Extract the (X, Y) coordinate from the center of the cell holding the provided text.  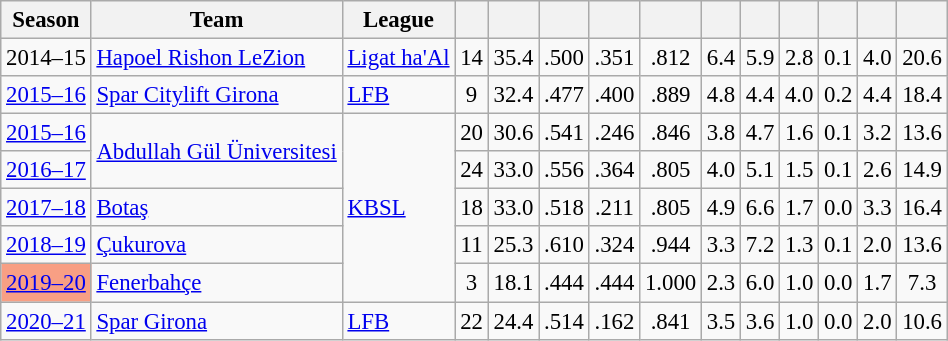
5.9 (760, 58)
11 (472, 245)
30.6 (513, 133)
.812 (671, 58)
3.5 (720, 321)
2019–20 (46, 283)
.514 (564, 321)
2017–18 (46, 208)
6.6 (760, 208)
24 (472, 170)
7.2 (760, 245)
.364 (614, 170)
Botaş (216, 208)
Abdullah Gül Üniversitesi (216, 152)
.944 (671, 245)
24.4 (513, 321)
18.1 (513, 283)
.518 (564, 208)
.841 (671, 321)
6.0 (760, 283)
.400 (614, 95)
3 (472, 283)
.846 (671, 133)
1.3 (800, 245)
18.4 (922, 95)
Spar Citylift Girona (216, 95)
Fenerbahçe (216, 283)
2020–21 (46, 321)
1.000 (671, 283)
3.6 (760, 321)
7.3 (922, 283)
2.8 (800, 58)
3.2 (878, 133)
14 (472, 58)
.477 (564, 95)
Season (46, 20)
.889 (671, 95)
20.6 (922, 58)
2018–19 (46, 245)
KBSL (398, 208)
.246 (614, 133)
.541 (564, 133)
0.2 (838, 95)
1.6 (800, 133)
25.3 (513, 245)
18 (472, 208)
5.1 (760, 170)
2016–17 (46, 170)
14.9 (922, 170)
6.4 (720, 58)
2.3 (720, 283)
League (398, 20)
35.4 (513, 58)
.351 (614, 58)
.610 (564, 245)
2.6 (878, 170)
10.6 (922, 321)
Team (216, 20)
4.7 (760, 133)
Spar Girona (216, 321)
.556 (564, 170)
16.4 (922, 208)
3.8 (720, 133)
2014–15 (46, 58)
4.8 (720, 95)
.324 (614, 245)
.500 (564, 58)
Ligat ha'Al (398, 58)
32.4 (513, 95)
22 (472, 321)
Hapoel Rishon LeZion (216, 58)
20 (472, 133)
4.9 (720, 208)
9 (472, 95)
.162 (614, 321)
1.5 (800, 170)
Çukurova (216, 245)
.211 (614, 208)
